Detect which cell encompasses the target text, then output its [x, y] center coordinate. 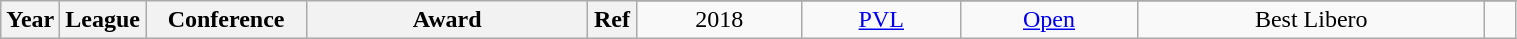
Year [30, 20]
Conference [226, 20]
Award [448, 20]
Open [1048, 20]
League [103, 20]
Best Libero [1312, 20]
Ref [612, 20]
PVL [881, 20]
2018 [719, 20]
